Pinpoint the cell where the given text exists, returning its [x, y] midpoint coordinate. 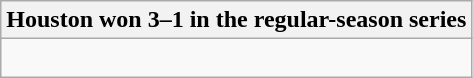
Houston won 3–1 in the regular-season series [236, 20]
